For the text-containing cell, return its midpoint in [X, Y] coordinate format. 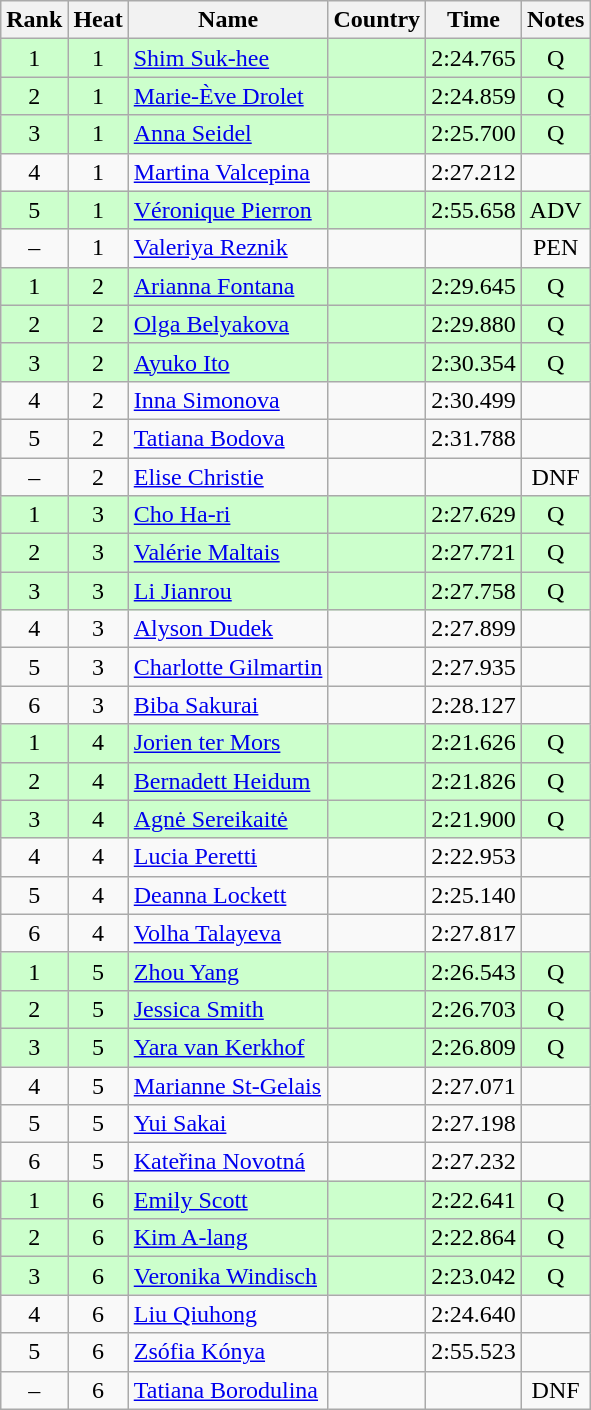
2:29.880 [474, 324]
2:27.817 [474, 933]
2:24.859 [474, 96]
Agnė Sereikaitė [228, 819]
2:25.700 [474, 134]
Valérie Maltais [228, 553]
Veronika Windisch [228, 1276]
Inna Simonova [228, 400]
2:29.645 [474, 286]
Cho Ha-ri [228, 515]
2:27.198 [474, 1124]
Shim Suk-hee [228, 58]
Heat [98, 20]
Alyson Dudek [228, 629]
2:23.042 [474, 1276]
2:27.758 [474, 591]
Deanna Lockett [228, 895]
Arianna Fontana [228, 286]
2:25.140 [474, 895]
PEN [555, 248]
2:21.826 [474, 781]
Valeriya Reznik [228, 248]
2:22.953 [474, 857]
2:21.900 [474, 819]
Notes [555, 20]
Kateřina Novotná [228, 1162]
Jessica Smith [228, 1009]
2:27.232 [474, 1162]
Olga Belyakova [228, 324]
2:27.629 [474, 515]
2:55.658 [474, 210]
Elise Christie [228, 477]
Kim A-lang [228, 1238]
2:27.899 [474, 629]
Time [474, 20]
Emily Scott [228, 1200]
Ayuko Ito [228, 362]
Rank [34, 20]
Zhou Yang [228, 971]
Volha Talayeva [228, 933]
2:28.127 [474, 705]
Name [228, 20]
2:24.640 [474, 1314]
Zsófia Kónya [228, 1352]
Bernadett Heidum [228, 781]
Marie-Ève Drolet [228, 96]
Li Jianrou [228, 591]
2:22.864 [474, 1238]
2:21.626 [474, 743]
2:31.788 [474, 438]
Anna Seidel [228, 134]
2:27.212 [474, 172]
Charlotte Gilmartin [228, 667]
2:27.721 [474, 553]
Tatiana Bodova [228, 438]
Country [377, 20]
Liu Qiuhong [228, 1314]
2:26.543 [474, 971]
Yui Sakai [228, 1124]
Biba Sakurai [228, 705]
Tatiana Borodulina [228, 1390]
2:27.071 [474, 1085]
2:26.703 [474, 1009]
2:55.523 [474, 1352]
Véronique Pierron [228, 210]
Lucia Peretti [228, 857]
2:30.499 [474, 400]
2:30.354 [474, 362]
2:27.935 [474, 667]
Martina Valcepina [228, 172]
2:24.765 [474, 58]
Yara van Kerkhof [228, 1047]
2:26.809 [474, 1047]
2:22.641 [474, 1200]
ADV [555, 210]
Marianne St-Gelais [228, 1085]
Jorien ter Mors [228, 743]
